From the cell containing the given text, extract its center point as [X, Y] coordinate. 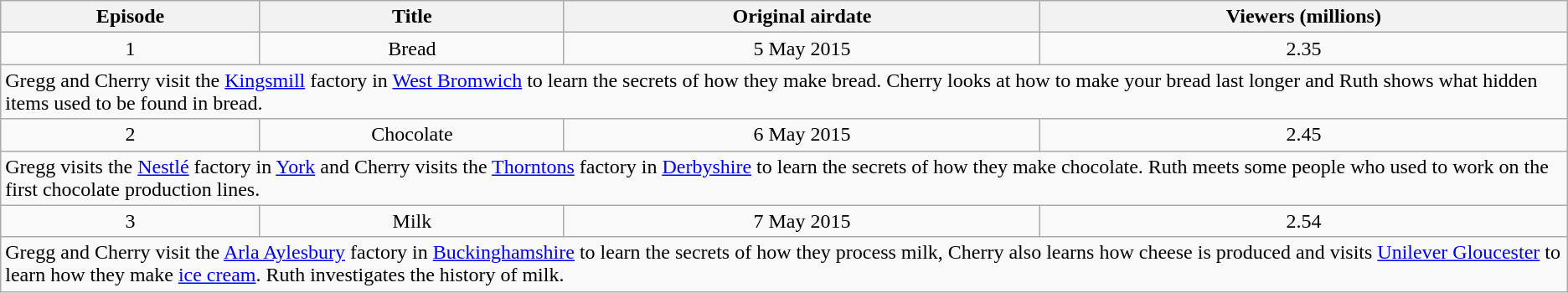
2.45 [1304, 135]
Title [412, 17]
Episode [131, 17]
Chocolate [412, 135]
2 [131, 135]
Milk [412, 221]
7 May 2015 [802, 221]
Bread [412, 49]
6 May 2015 [802, 135]
5 May 2015 [802, 49]
3 [131, 221]
Viewers (millions) [1304, 17]
Original airdate [802, 17]
2.35 [1304, 49]
2.54 [1304, 221]
1 [131, 49]
